Search for the cell housing the specified text and yield its [x, y] center coordinate. 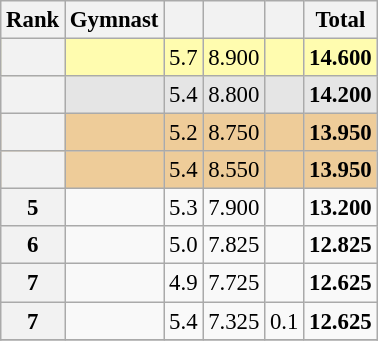
4.9 [184, 283]
0.1 [284, 321]
14.600 [340, 58]
14.200 [340, 95]
5.2 [184, 133]
7.725 [234, 283]
7.900 [234, 208]
5.7 [184, 58]
5 [33, 208]
13.200 [340, 208]
8.800 [234, 95]
5.3 [184, 208]
5.0 [184, 245]
8.750 [234, 133]
Gymnast [114, 20]
6 [33, 245]
Total [340, 20]
7.825 [234, 245]
Rank [33, 20]
12.825 [340, 245]
8.900 [234, 58]
8.550 [234, 170]
7.325 [234, 321]
